Find where the given text appears and provide that cell's center as (X, Y) coordinate. 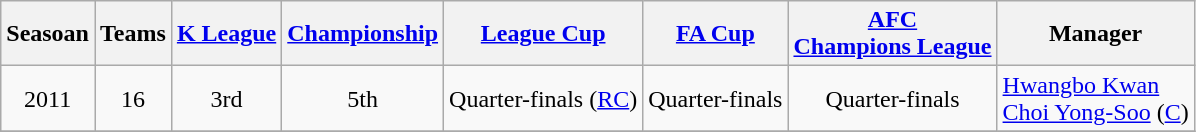
Teams (132, 34)
2011 (48, 98)
Championship (363, 34)
16 (132, 98)
3rd (226, 98)
Seasoan (48, 34)
FA Cup (716, 34)
5th (363, 98)
Hwangbo Kwan Choi Yong-Soo (C) (1096, 98)
Quarter-finals (RC) (544, 98)
Manager (1096, 34)
League Cup (544, 34)
K League (226, 34)
AFCChampions League (892, 34)
